Scan for the cell matching the given text and deliver its (x, y) coordinate at center. 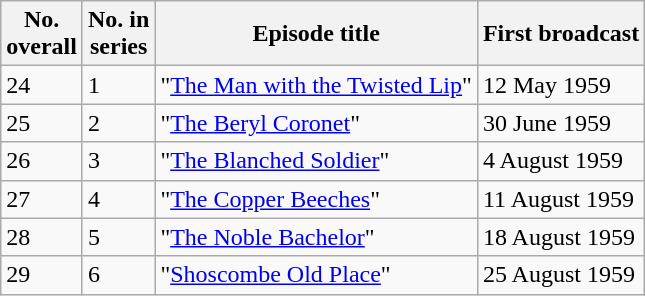
25 (42, 123)
"The Beryl Coronet" (316, 123)
First broadcast (560, 34)
1 (118, 85)
25 August 1959 (560, 275)
26 (42, 161)
3 (118, 161)
30 June 1959 (560, 123)
11 August 1959 (560, 199)
29 (42, 275)
"The Noble Bachelor" (316, 237)
No.overall (42, 34)
Episode title (316, 34)
28 (42, 237)
2 (118, 123)
18 August 1959 (560, 237)
12 May 1959 (560, 85)
No. inseries (118, 34)
6 (118, 275)
5 (118, 237)
27 (42, 199)
"The Copper Beeches" (316, 199)
4 August 1959 (560, 161)
"Shoscombe Old Place" (316, 275)
"The Man with the Twisted Lip" (316, 85)
24 (42, 85)
4 (118, 199)
"The Blanched Soldier" (316, 161)
